Return (X, Y) of the center of cell containing provided text 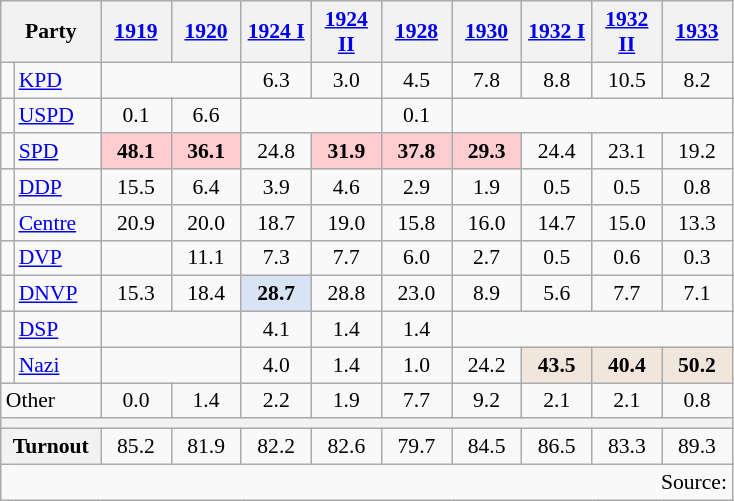
43.5 (557, 365)
Source: (366, 482)
Nazi (58, 365)
84.5 (487, 447)
24.2 (487, 365)
23.1 (627, 152)
2.9 (416, 187)
20.0 (206, 223)
4.1 (276, 330)
31.9 (346, 152)
37.8 (416, 152)
DDP (58, 187)
28.8 (346, 294)
Centre (58, 223)
24.8 (276, 152)
40.4 (627, 365)
89.3 (697, 447)
1924 II (346, 32)
18.7 (276, 223)
7.3 (276, 258)
14.7 (557, 223)
Party (51, 32)
USPD (58, 116)
9.2 (487, 401)
82.2 (276, 447)
2.2 (276, 401)
10.5 (627, 80)
1932 II (627, 32)
83.3 (627, 447)
15.8 (416, 223)
15.5 (136, 187)
0.6 (627, 258)
5.6 (557, 294)
15.3 (136, 294)
8.2 (697, 80)
13.3 (697, 223)
24.4 (557, 152)
4.5 (416, 80)
7.8 (487, 80)
3.9 (276, 187)
6.0 (416, 258)
18.4 (206, 294)
1933 (697, 32)
2.7 (487, 258)
DVP (58, 258)
KPD (58, 80)
7.1 (697, 294)
1.0 (416, 365)
8.9 (487, 294)
0.0 (136, 401)
0.3 (697, 258)
6.3 (276, 80)
4.6 (346, 187)
1930 (487, 32)
15.0 (627, 223)
Turnout (51, 447)
19.0 (346, 223)
23.0 (416, 294)
79.7 (416, 447)
1932 I (557, 32)
85.2 (136, 447)
82.6 (346, 447)
48.1 (136, 152)
36.1 (206, 152)
1924 I (276, 32)
20.9 (136, 223)
8.8 (557, 80)
11.1 (206, 258)
3.0 (346, 80)
4.0 (276, 365)
16.0 (487, 223)
50.2 (697, 365)
1919 (136, 32)
1920 (206, 32)
DNVP (58, 294)
29.3 (487, 152)
19.2 (697, 152)
28.7 (276, 294)
SPD (58, 152)
1928 (416, 32)
DSP (58, 330)
6.4 (206, 187)
Other (51, 401)
81.9 (206, 447)
86.5 (557, 447)
6.6 (206, 116)
